Extract the (X, Y) coordinate from the center of the cell holding the provided text.  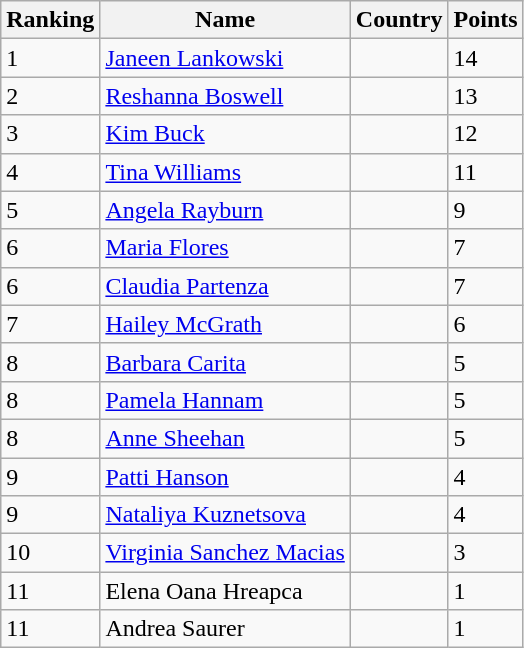
Virginia Sanchez Macias (225, 553)
Tina Williams (225, 172)
Nataliya Kuznetsova (225, 515)
Kim Buck (225, 134)
Anne Sheehan (225, 438)
Pamela Hannam (225, 400)
2 (50, 96)
13 (486, 96)
Points (486, 20)
Ranking (50, 20)
Patti Hanson (225, 477)
14 (486, 58)
Country (399, 20)
Claudia Partenza (225, 286)
Name (225, 20)
Angela Rayburn (225, 210)
12 (486, 134)
Janeen Lankowski (225, 58)
Hailey McGrath (225, 324)
Andrea Saurer (225, 629)
Barbara Carita (225, 362)
Elena Oana Hreapca (225, 591)
10 (50, 553)
Maria Flores (225, 248)
Reshanna Boswell (225, 96)
